Return the [X, Y] coordinate for the center point of the cell that contains the specified text.  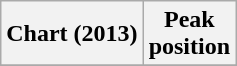
Chart (2013) [72, 34]
Peakposition [189, 34]
